Output the (x, y) coordinate of the center of the cell containing the given text.  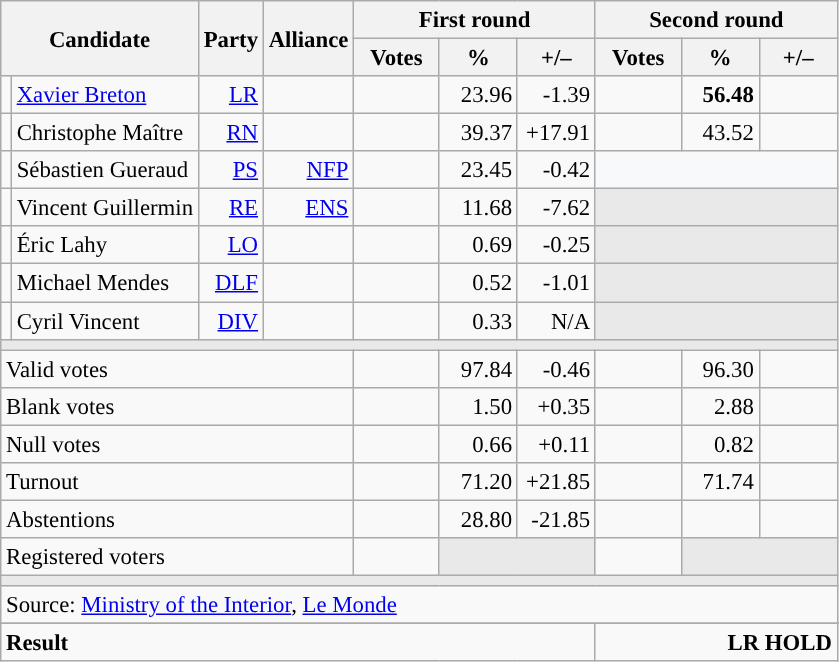
Christophe Maître (104, 133)
LR HOLD (716, 643)
RN (230, 133)
DLF (230, 283)
Registered voters (178, 557)
+0.35 (556, 406)
-1.39 (556, 95)
First round (475, 20)
PS (230, 170)
56.48 (720, 95)
Valid votes (178, 369)
0.33 (478, 321)
N/A (556, 321)
Xavier Breton (104, 95)
2.88 (720, 406)
28.80 (478, 519)
23.96 (478, 95)
Candidate (100, 38)
23.45 (478, 170)
RE (230, 208)
43.52 (720, 133)
-0.46 (556, 369)
Vincent Guillermin (104, 208)
97.84 (478, 369)
71.74 (720, 482)
Alliance (308, 38)
71.20 (478, 482)
Michael Mendes (104, 283)
-21.85 (556, 519)
Turnout (178, 482)
DIV (230, 321)
LR (230, 95)
Result (298, 643)
0.69 (478, 245)
-0.42 (556, 170)
LO (230, 245)
NFP (308, 170)
+17.91 (556, 133)
96.30 (720, 369)
Party (230, 38)
Abstentions (178, 519)
ENS (308, 208)
0.66 (478, 444)
Blank votes (178, 406)
-0.25 (556, 245)
Second round (716, 20)
+21.85 (556, 482)
Source: Ministry of the Interior, Le Monde (419, 605)
+0.11 (556, 444)
0.82 (720, 444)
Cyril Vincent (104, 321)
-1.01 (556, 283)
Null votes (178, 444)
39.37 (478, 133)
Sébastien Gueraud (104, 170)
Éric Lahy (104, 245)
-7.62 (556, 208)
0.52 (478, 283)
1.50 (478, 406)
11.68 (478, 208)
